Identify which cell holds the provided text, then report its (X, Y) central coordinate. 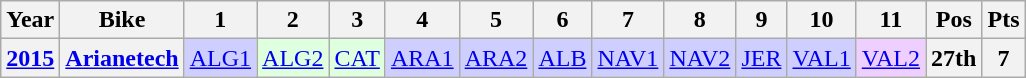
Year (30, 20)
3 (357, 20)
CAT (357, 58)
ARA1 (422, 58)
10 (822, 20)
11 (890, 20)
ALG1 (220, 58)
VAL1 (822, 58)
ALB (562, 58)
Pos (954, 20)
Arianetech (122, 58)
Pts (1004, 20)
6 (562, 20)
9 (762, 20)
VAL2 (890, 58)
NAV2 (700, 58)
5 (496, 20)
27th (954, 58)
2 (293, 20)
ARA2 (496, 58)
1 (220, 20)
ALG2 (293, 58)
8 (700, 20)
4 (422, 20)
Bike (122, 20)
JER (762, 58)
NAV1 (628, 58)
2015 (30, 58)
